Locate the cell with the specified text and output its [x, y] center coordinate. 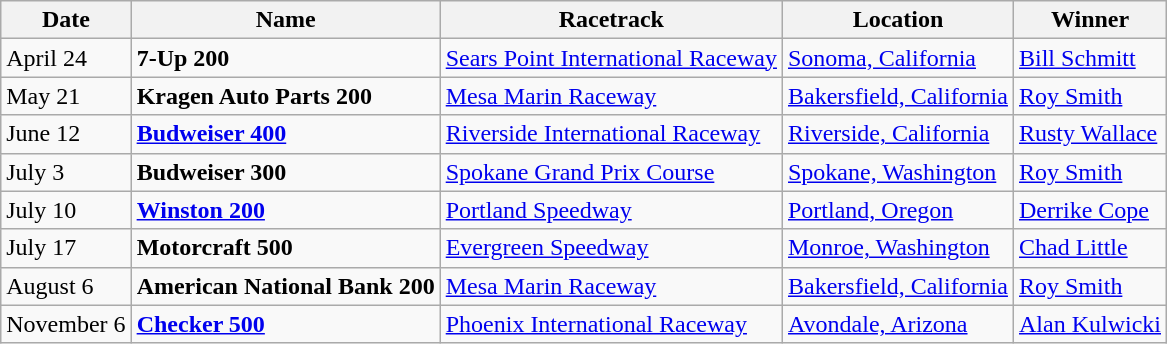
7-Up 200 [286, 58]
Evergreen Speedway [611, 248]
Riverside, California [898, 134]
Checker 500 [286, 324]
November 6 [66, 324]
Bill Schmitt [1090, 58]
Name [286, 20]
Phoenix International Raceway [611, 324]
Sonoma, California [898, 58]
July 17 [66, 248]
Derrike Cope [1090, 210]
Chad Little [1090, 248]
Motorcraft 500 [286, 248]
Kragen Auto Parts 200 [286, 96]
Racetrack [611, 20]
July 3 [66, 172]
Date [66, 20]
Budweiser 300 [286, 172]
August 6 [66, 286]
Portland, Oregon [898, 210]
Alan Kulwicki [1090, 324]
Spokane Grand Prix Course [611, 172]
April 24 [66, 58]
July 10 [66, 210]
Location [898, 20]
Riverside International Raceway [611, 134]
Sears Point International Raceway [611, 58]
American National Bank 200 [286, 286]
May 21 [66, 96]
Rusty Wallace [1090, 134]
June 12 [66, 134]
Budweiser 400 [286, 134]
Winston 200 [286, 210]
Avondale, Arizona [898, 324]
Monroe, Washington [898, 248]
Winner [1090, 20]
Portland Speedway [611, 210]
Spokane, Washington [898, 172]
